Detect which cell encompasses the target text, then output its [X, Y] center coordinate. 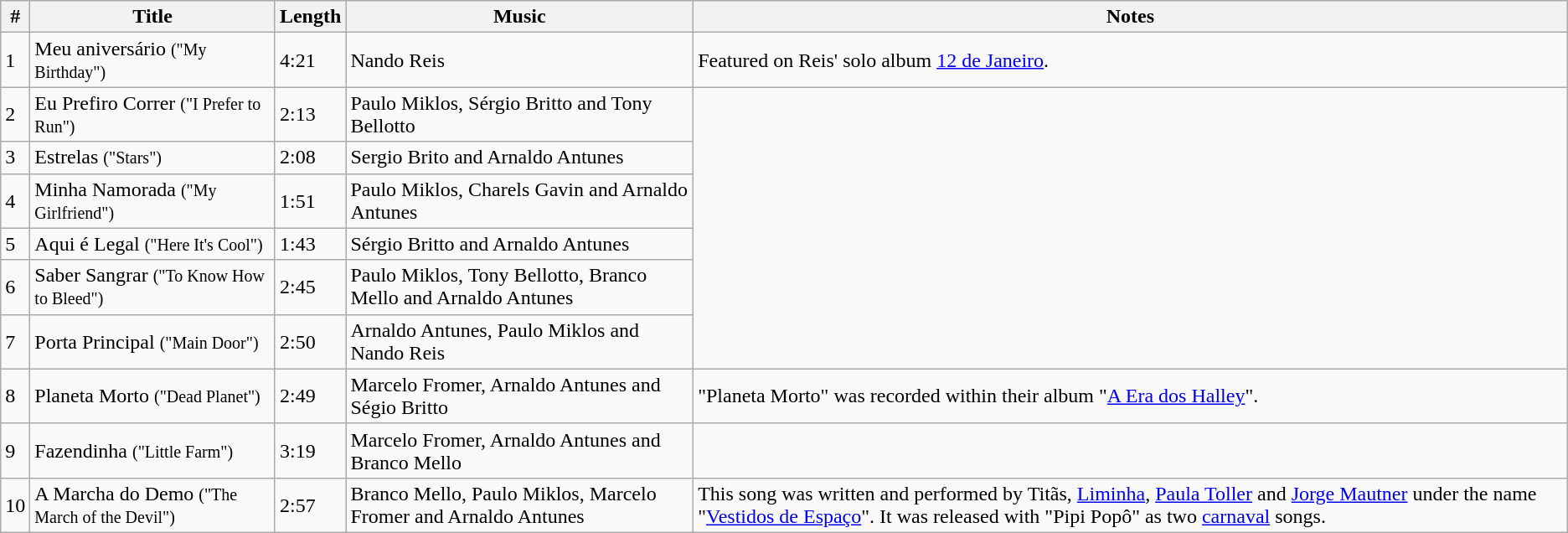
Estrelas ("Stars") [152, 158]
4 [15, 201]
Aqui é Legal ("Here It's Cool") [152, 244]
2:49 [310, 396]
Meu aniversário ("My Birthday") [152, 60]
Minha Namorada ("My Girlfriend") [152, 201]
2:45 [310, 287]
7 [15, 342]
2:50 [310, 342]
"Planeta Morto" was recorded within their album "A Era dos Halley". [1131, 396]
Saber Sangrar ("To Know How to Bleed") [152, 287]
Featured on Reis' solo album 12 de Janeiro. [1131, 60]
Length [310, 17]
Eu Prefiro Correr ("I Prefer to Run") [152, 114]
6 [15, 287]
Paulo Miklos, Sérgio Britto and Tony Bellotto [519, 114]
5 [15, 244]
10 [15, 505]
Notes [1131, 17]
1:51 [310, 201]
3:19 [310, 451]
# [15, 17]
4:21 [310, 60]
1:43 [310, 244]
Nando Reis [519, 60]
Sérgio Britto and Arnaldo Antunes [519, 244]
Branco Mello, Paulo Miklos, Marcelo Fromer and Arnaldo Antunes [519, 505]
Arnaldo Antunes, Paulo Miklos and Nando Reis [519, 342]
2:57 [310, 505]
3 [15, 158]
2:08 [310, 158]
1 [15, 60]
8 [15, 396]
Paulo Miklos, Charels Gavin and Arnaldo Antunes [519, 201]
Title [152, 17]
A Marcha do Demo ("The March of the Devil") [152, 505]
Music [519, 17]
Fazendinha ("Little Farm") [152, 451]
Porta Principal ("Main Door") [152, 342]
2:13 [310, 114]
9 [15, 451]
Marcelo Fromer, Arnaldo Antunes and Branco Mello [519, 451]
2 [15, 114]
Marcelo Fromer, Arnaldo Antunes and Ségio Britto [519, 396]
Sergio Brito and Arnaldo Antunes [519, 158]
Planeta Morto ("Dead Planet") [152, 396]
Paulo Miklos, Tony Bellotto, Branco Mello and Arnaldo Antunes [519, 287]
